Determine the (x, y) coordinate at the center of the cell enclosing the given text.  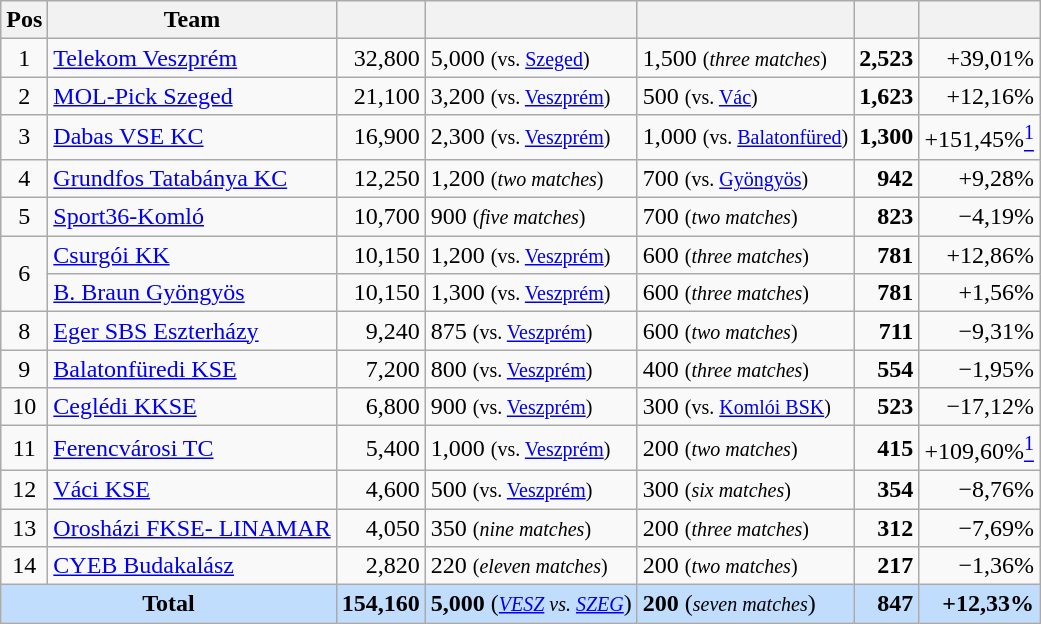
CYEB Budakalász (192, 566)
+12,16% (980, 96)
1 (24, 58)
13 (24, 528)
875 (vs. Veszprém) (531, 331)
300 (six matches) (746, 489)
10,700 (380, 217)
Eger SBS Eszterházy (192, 331)
+12,86% (980, 255)
−1,95% (980, 369)
Ferencvárosi TC (192, 448)
Team (192, 20)
1,200 (vs. Veszprém) (531, 255)
200 (seven matches) (746, 604)
1,000 (vs. Veszprém) (531, 448)
154,160 (380, 604)
21,100 (380, 96)
5,400 (380, 448)
217 (886, 566)
11 (24, 448)
−9,31% (980, 331)
4,600 (380, 489)
Total (168, 604)
9 (24, 369)
6,800 (380, 407)
1,500 (three matches) (746, 58)
415 (886, 448)
220 (eleven matches) (531, 566)
Telekom Veszprém (192, 58)
1,200 (two matches) (531, 178)
−17,12% (980, 407)
Dabas VSE KC (192, 138)
Pos (24, 20)
942 (886, 178)
4 (24, 178)
2,300 (vs. Veszprém) (531, 138)
1,000 (vs. Balatonfüred) (746, 138)
9,240 (380, 331)
1,300 (886, 138)
−4,19% (980, 217)
8 (24, 331)
2,523 (886, 58)
−1,36% (980, 566)
2,820 (380, 566)
600 (two matches) (746, 331)
10 (24, 407)
312 (886, 528)
+1,56% (980, 293)
−7,69% (980, 528)
711 (886, 331)
32,800 (380, 58)
800 (vs. Veszprém) (531, 369)
Csurgói KK (192, 255)
700 (two matches) (746, 217)
7,200 (380, 369)
B. Braun Gyöngyös (192, 293)
+12,33% (980, 604)
−8,76% (980, 489)
300 (vs. Komlói BSK) (746, 407)
5,000 (vs. Szeged) (531, 58)
354 (886, 489)
700 (vs. Gyöngyös) (746, 178)
5,000 (VESZ vs. SZEG) (531, 604)
500 (vs. Veszprém) (531, 489)
3 (24, 138)
350 (nine matches) (531, 528)
Váci KSE (192, 489)
823 (886, 217)
5 (24, 217)
+151,45%1 (980, 138)
Grundfos Tatabánya KC (192, 178)
847 (886, 604)
+39,01% (980, 58)
2 (24, 96)
+109,60%1 (980, 448)
3,200 (vs. Veszprém) (531, 96)
1,300 (vs. Veszprém) (531, 293)
14 (24, 566)
16,900 (380, 138)
523 (886, 407)
+9,28% (980, 178)
12,250 (380, 178)
200 (three matches) (746, 528)
554 (886, 369)
Orosházi FKSE- LINAMAR (192, 528)
500 (vs. Vác) (746, 96)
400 (three matches) (746, 369)
MOL-Pick Szeged (192, 96)
Sport36-Komló (192, 217)
900 (vs. Veszprém) (531, 407)
1,623 (886, 96)
12 (24, 489)
6 (24, 274)
4,050 (380, 528)
Ceglédi KKSE (192, 407)
Balatonfüredi KSE (192, 369)
900 (five matches) (531, 217)
